Return the [x, y] coordinate for the center point of the cell that contains the specified text.  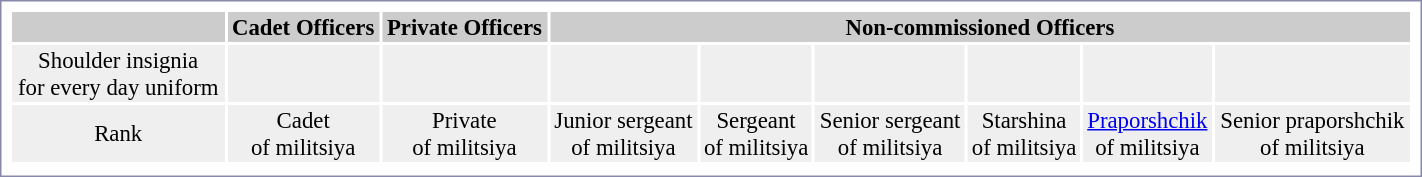
Cadetof militsiya [303, 134]
Senior sergeantof militsiya [890, 134]
Rank [118, 134]
Cadet Officers [303, 27]
Privateof militsiya [464, 134]
Private Officers [464, 27]
Starshinaof militsiya [1024, 134]
Praporshchikof militsiya [1148, 134]
Junior sergeantof militsiya [624, 134]
Senior praporshchikof militsiya [1312, 134]
Shoulder insigniafor every day uniform [118, 74]
Sergeantof militsiya [756, 134]
Non-commissioned Officers [980, 27]
